Detect which cell encompasses the target text, then output its [X, Y] center coordinate. 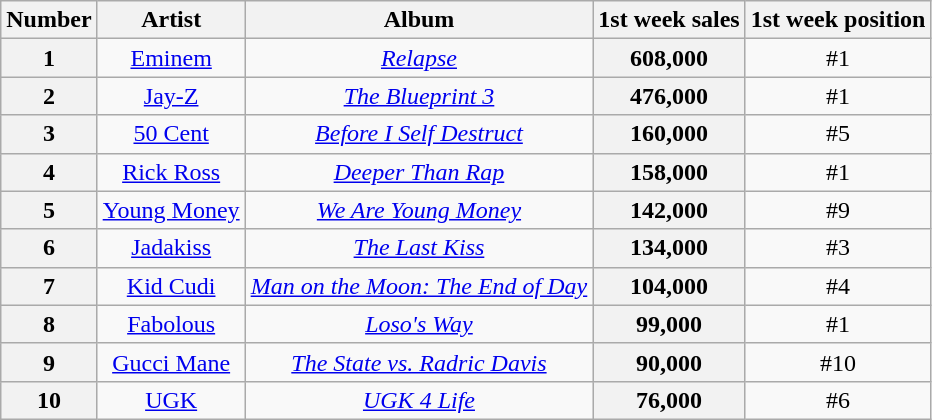
90,000 [669, 362]
#3 [838, 248]
The State vs. Radric Davis [419, 362]
104,000 [669, 286]
#9 [838, 210]
Artist [171, 20]
7 [49, 286]
Fabolous [171, 324]
8 [49, 324]
50 Cent [171, 134]
Man on the Moon: The End of Day [419, 286]
134,000 [669, 248]
6 [49, 248]
We Are Young Money [419, 210]
1 [49, 58]
10 [49, 400]
4 [49, 172]
76,000 [669, 400]
Kid Cudi [171, 286]
Deeper Than Rap [419, 172]
The Last Kiss [419, 248]
9 [49, 362]
Young Money [171, 210]
UGK [171, 400]
#4 [838, 286]
The Blueprint 3 [419, 96]
#10 [838, 362]
99,000 [669, 324]
3 [49, 134]
#6 [838, 400]
Jadakiss [171, 248]
Number [49, 20]
160,000 [669, 134]
2 [49, 96]
UGK 4 Life [419, 400]
Jay-Z [171, 96]
158,000 [669, 172]
Album [419, 20]
Rick Ross [171, 172]
Eminem [171, 58]
476,000 [669, 96]
608,000 [669, 58]
Gucci Mane [171, 362]
5 [49, 210]
Before I Self Destruct [419, 134]
#5 [838, 134]
Relapse [419, 58]
142,000 [669, 210]
1st week position [838, 20]
1st week sales [669, 20]
Loso's Way [419, 324]
